Find where the given text appears and provide that cell's center as (X, Y) coordinate. 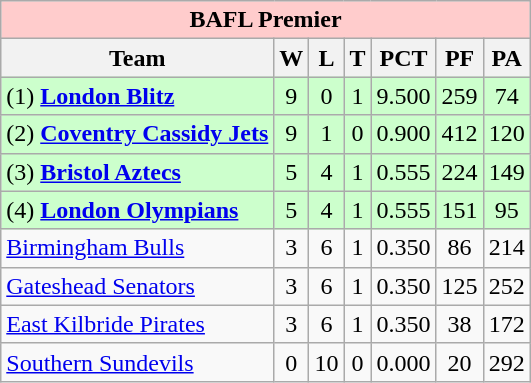
L (326, 58)
PCT (404, 58)
0.000 (404, 362)
259 (460, 96)
95 (506, 210)
East Kilbride Pirates (138, 324)
252 (506, 286)
412 (460, 134)
Southern Sundevils (138, 362)
38 (460, 324)
(2) Coventry Cassidy Jets (138, 134)
T (358, 58)
9.500 (404, 96)
20 (460, 362)
Gateshead Senators (138, 286)
151 (460, 210)
PF (460, 58)
10 (326, 362)
W (292, 58)
Birmingham Bulls (138, 248)
(3) Bristol Aztecs (138, 172)
120 (506, 134)
86 (460, 248)
224 (460, 172)
0.900 (404, 134)
149 (506, 172)
214 (506, 248)
Team (138, 58)
BAFL Premier (266, 20)
172 (506, 324)
PA (506, 58)
292 (506, 362)
(4) London Olympians (138, 210)
74 (506, 96)
125 (460, 286)
(1) London Blitz (138, 96)
